From the cell containing the given text, extract its center point as (x, y) coordinate. 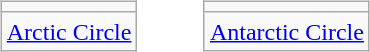
Arctic Circle (69, 31)
Antarctic Circle (286, 31)
